Extract the [x, y] coordinate from the center of the cell holding the provided text.  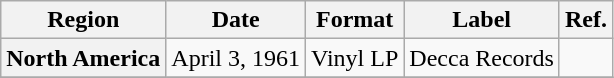
North America [84, 58]
Vinyl LP [355, 58]
Decca Records [482, 58]
Region [84, 20]
Label [482, 20]
Ref. [586, 20]
April 3, 1961 [236, 58]
Format [355, 20]
Date [236, 20]
